Search for the cell housing the specified text and yield its [x, y] center coordinate. 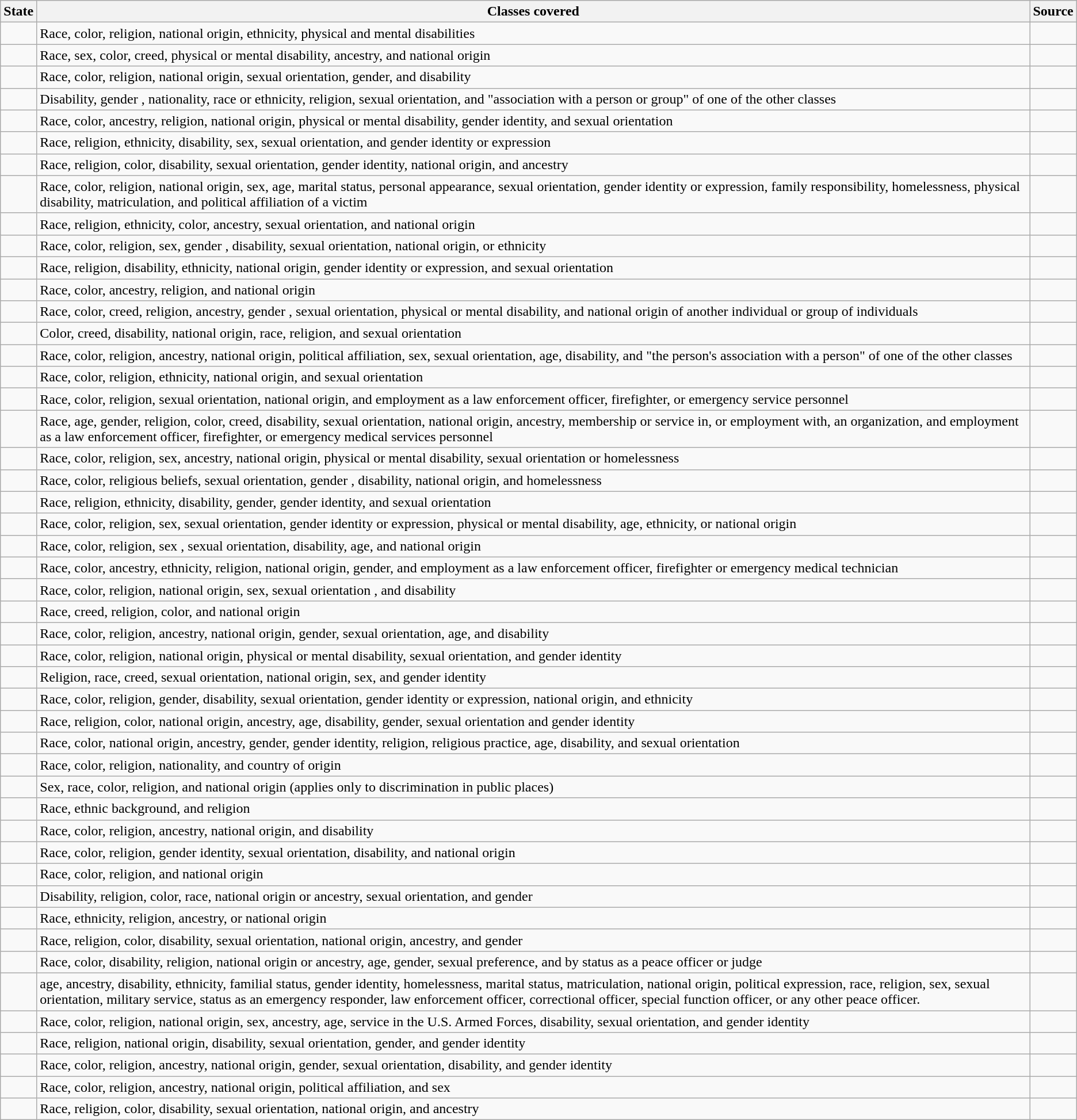
Race, color, national origin, ancestry, gender, gender identity, religion, religious practice, age, disability, and sexual orientation [533, 743]
Race, color, religion, sex, ancestry, national origin, physical or mental disability, sexual orientation or homelessness [533, 458]
Race, ethnic background, and religion [533, 809]
Race, religion, national origin, disability, sexual orientation, gender, and gender identity [533, 1043]
Race, color, religion, and national origin [533, 874]
Race, color, religion, ancestry, national origin, gender, sexual orientation, age, and disability [533, 633]
Race, color, religion, gender identity, sexual orientation, disability, and national origin [533, 853]
Race, religion, disability, ethnicity, national origin, gender identity or expression, and sexual orientation [533, 267]
Race, color, religion, national origin, sex, sexual orientation , and disability [533, 590]
Race, ethnicity, religion, ancestry, or national origin [533, 918]
Race, religion, ethnicity, color, ancestry, sexual orientation, and national origin [533, 224]
Race, color, religion, sex , sexual orientation, disability, age, and national origin [533, 546]
Race, color, religion, gender, disability, sexual orientation, gender identity or expression, national origin, and ethnicity [533, 699]
Race, religion, ethnicity, disability, gender, gender identity, and sexual orientation [533, 502]
Race, color, religion, ancestry, national origin, political affiliation, and sex [533, 1087]
Race, color, religion, ancestry, national origin, gender, sexual orientation, disability, and gender identity [533, 1065]
Race, religion, color, disability, sexual orientation, national origin, and ancestry [533, 1109]
Race, religion, color, disability, sexual orientation, national origin, ancestry, and gender [533, 940]
Race, color, disability, religion, national origin or ancestry, age, gender, sexual preference, and by status as a peace officer or judge [533, 962]
Race, color, religion, sexual orientation, national origin, and employment as a law enforcement officer, firefighter, or emergency service personnel [533, 399]
Race, color, religion, national origin, ethnicity, physical and mental disabilities [533, 33]
Race, color, religion, nationality, and country of origin [533, 765]
Race, color, religion, national origin, physical or mental disability, sexual orientation, and gender identity [533, 655]
Classes covered [533, 12]
Race, religion, color, disability, sexual orientation, gender identity, national origin, and ancestry [533, 165]
Race, color, religion, national origin, sexual orientation, gender, and disability [533, 77]
Race, color, religion, ancestry, national origin, and disability [533, 831]
Race, color, religion, sex, sexual orientation, gender identity or expression, physical or mental disability, age, ethnicity, or national origin [533, 524]
Race, color, ancestry, religion, national origin, physical or mental disability, gender identity, and sexual orientation [533, 121]
Race, sex, color, creed, physical or mental disability, ancestry, and national origin [533, 55]
Race, color, religious beliefs, sexual orientation, gender , disability, national origin, and homelessness [533, 480]
Race, creed, religion, color, and national origin [533, 611]
Disability, religion, color, race, national origin or ancestry, sexual orientation, and gender [533, 896]
Race, color, ancestry, religion, and national origin [533, 289]
Source [1053, 12]
Race, religion, color, national origin, ancestry, age, disability, gender, sexual orientation and gender identity [533, 721]
Race, religion, ethnicity, disability, sex, sexual orientation, and gender identity or expression [533, 143]
Race, color, religion, ethnicity, national origin, and sexual orientation [533, 377]
Race, color, religion, national origin, sex, ancestry, age, service in the U.S. Armed Forces, disability, sexual orientation, and gender identity [533, 1021]
Race, color, religion, sex, gender , disability, sexual orientation, national origin, or ethnicity [533, 246]
Color, creed, disability, national origin, race, religion, and sexual orientation [533, 334]
Religion, race, creed, sexual orientation, national origin, sex, and gender identity [533, 678]
Sex, race, color, religion, and national origin (applies only to discrimination in public places) [533, 787]
State [18, 12]
